Identify which cell holds the provided text, then report its [x, y] central coordinate. 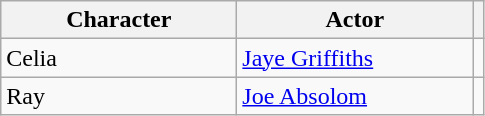
Joe Absolom [355, 96]
Character [119, 20]
Celia [119, 58]
Jaye Griffiths [355, 58]
Actor [355, 20]
Ray [119, 96]
